Output the [X, Y] coordinate of the center of the cell containing the given text.  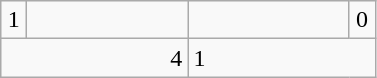
0 [362, 20]
4 [94, 58]
